Extract the [X, Y] coordinate from the center of the cell holding the provided text.  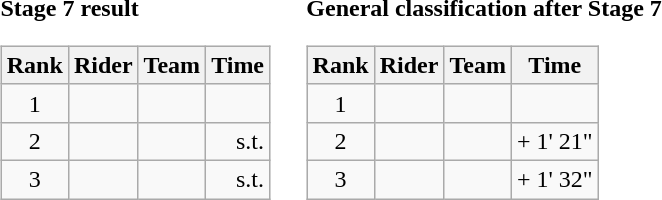
+ 1' 21" [554, 141]
+ 1' 32" [554, 179]
